Detect which cell encompasses the target text, then output its [X, Y] center coordinate. 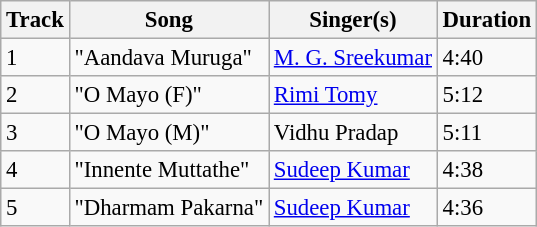
Song [168, 20]
1 [35, 58]
4 [35, 170]
M. G. Sreekumar [352, 58]
4:40 [486, 58]
5:12 [486, 95]
Track [35, 20]
4:36 [486, 208]
5 [35, 208]
"Aandava Muruga" [168, 58]
3 [35, 133]
"O Mayo (F)" [168, 95]
Duration [486, 20]
Rimi Tomy [352, 95]
Vidhu Pradap [352, 133]
2 [35, 95]
"Innente Muttathe" [168, 170]
"Dharmam Pakarna" [168, 208]
4:38 [486, 170]
"O Mayo (M)" [168, 133]
5:11 [486, 133]
Singer(s) [352, 20]
